Find where the given text appears and provide that cell's center as (x, y) coordinate. 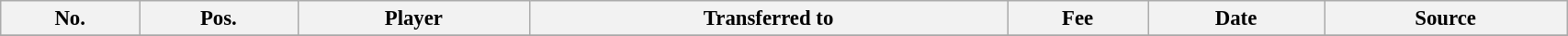
Transferred to (769, 18)
No. (70, 18)
Pos. (219, 18)
Source (1446, 18)
Player (413, 18)
Date (1236, 18)
Fee (1078, 18)
